Provide the [x, y] coordinate of the cell's center where the given text is located.  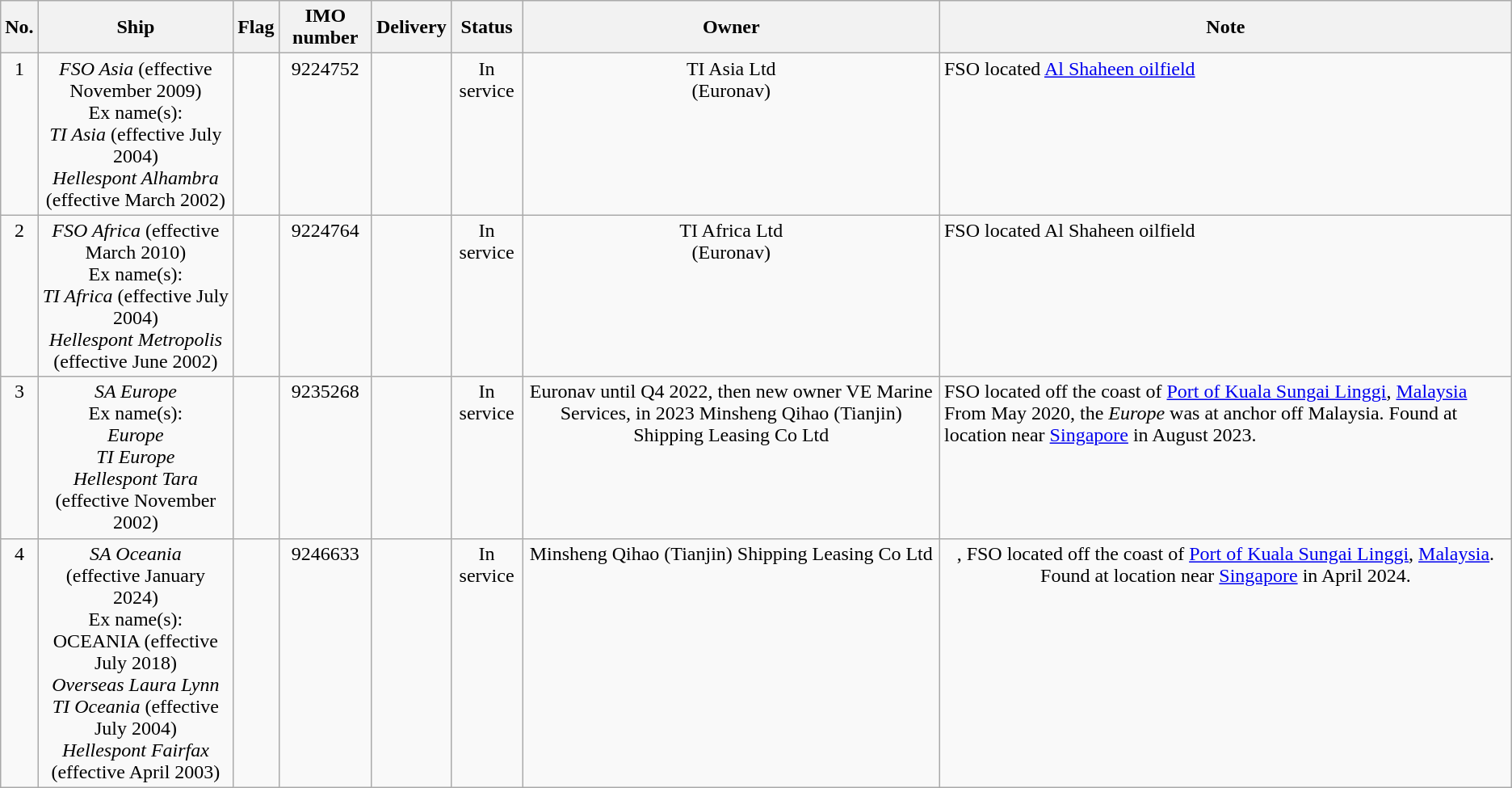
No. [19, 27]
9246633 [325, 663]
Ship [136, 27]
TI Asia Ltd(Euronav) [731, 134]
, FSO located off the coast of Port of Kuala Sungai Linggi, Malaysia. Found at location near Singapore in April 2024. [1225, 663]
1 [19, 134]
IMO number [325, 27]
9235268 [325, 457]
FSO Asia (effective November 2009)Ex name(s):TI Asia (effective July 2004)Hellespont Alhambra (effective March 2002) [136, 134]
Flag [256, 27]
SA Europe Ex name(s):EuropeTI EuropeHellespont Tara (effective November 2002) [136, 457]
Note [1225, 27]
Status [486, 27]
Owner [731, 27]
FSO Africa (effective March 2010)Ex name(s):TI Africa (effective July 2004)Hellespont Metropolis (effective June 2002) [136, 296]
TI Africa Ltd(Euronav) [731, 296]
Minsheng Qihao (Tianjin) Shipping Leasing Co Ltd [731, 663]
4 [19, 663]
9224752 [325, 134]
Euronav until Q4 2022, then new owner VE Marine Services, in 2023 Minsheng Qihao (Tianjin) Shipping Leasing Co Ltd [731, 457]
9224764 [325, 296]
Delivery [411, 27]
3 [19, 457]
2 [19, 296]
